Output the [x, y] coordinate of the center of the cell containing the given text.  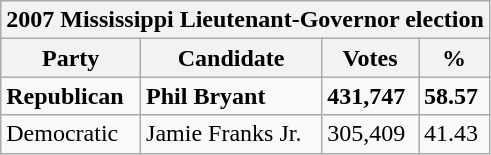
Republican [71, 96]
Jamie Franks Jr. [232, 134]
Party [71, 58]
Democratic [71, 134]
% [454, 58]
Votes [370, 58]
41.43 [454, 134]
431,747 [370, 96]
2007 Mississippi Lieutenant-Governor election [246, 20]
58.57 [454, 96]
Phil Bryant [232, 96]
305,409 [370, 134]
Candidate [232, 58]
